Determine the (x, y) coordinate at the center of the cell enclosing the given text.  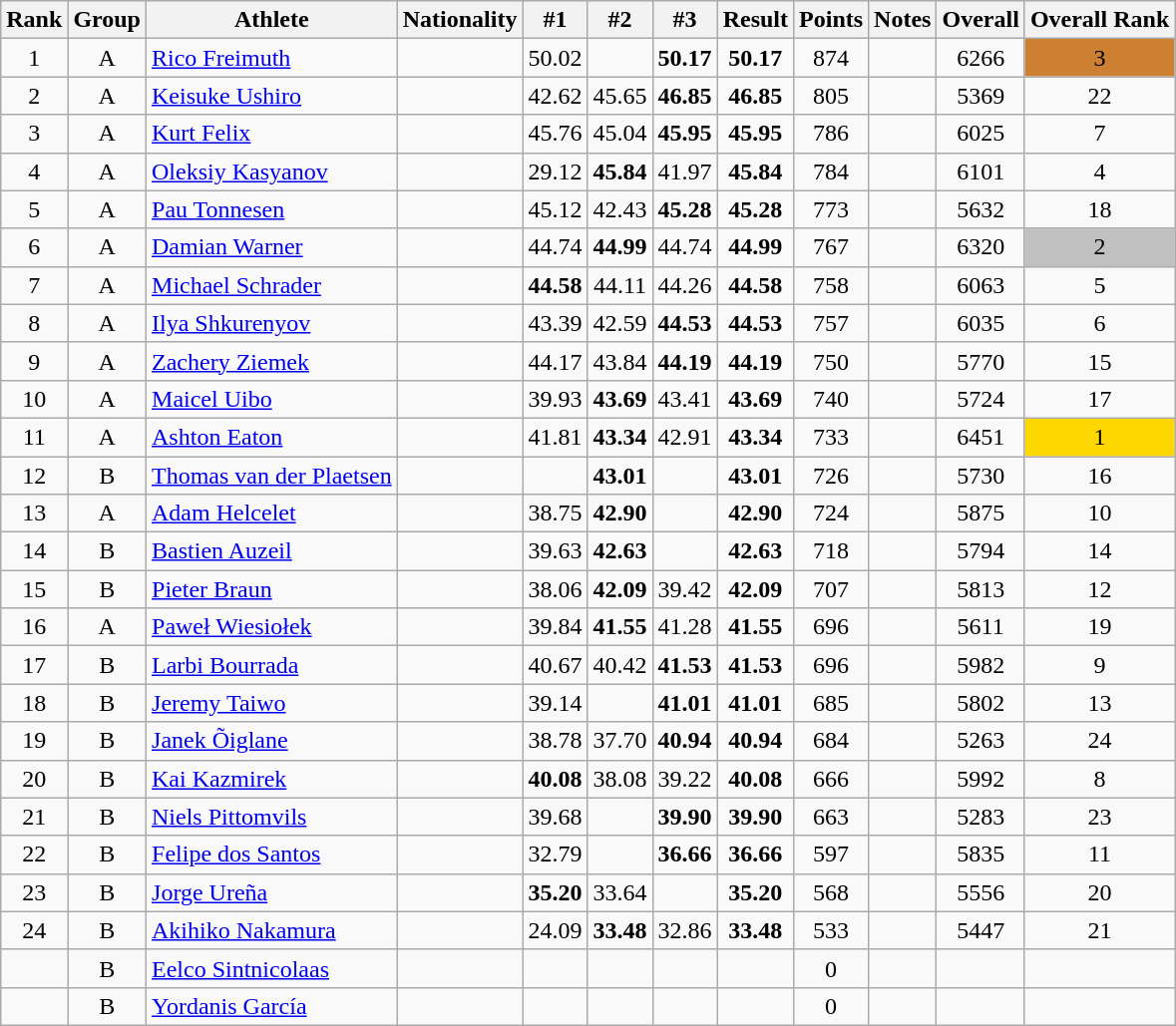
707 (832, 589)
Janek Õiglane (272, 741)
Larbi Bourrada (272, 665)
666 (832, 779)
6025 (980, 134)
Athlete (272, 20)
Ilya Shkurenyov (272, 323)
5730 (980, 476)
Points (832, 20)
Paweł Wiesiołek (272, 627)
41.97 (684, 171)
6451 (980, 437)
5770 (980, 361)
Damian Warner (272, 247)
Jorge Ureña (272, 892)
44.11 (620, 285)
5632 (980, 209)
6101 (980, 171)
750 (832, 361)
40.42 (620, 665)
5369 (980, 96)
773 (832, 209)
6035 (980, 323)
43.84 (620, 361)
5982 (980, 665)
874 (832, 58)
6063 (980, 285)
Keisuke Ushiro (272, 96)
Kurt Felix (272, 134)
533 (832, 930)
42.43 (620, 209)
5724 (980, 399)
42.62 (555, 96)
Group (108, 20)
726 (832, 476)
Felipe dos Santos (272, 855)
39.63 (555, 551)
39.22 (684, 779)
41.28 (684, 627)
Pieter Braun (272, 589)
29.12 (555, 171)
Overall Rank (1099, 20)
5283 (980, 817)
45.65 (620, 96)
597 (832, 855)
6320 (980, 247)
43.39 (555, 323)
#2 (620, 20)
Maicel Uibo (272, 399)
5802 (980, 703)
39.93 (555, 399)
6266 (980, 58)
5992 (980, 779)
5611 (980, 627)
39.68 (555, 817)
40.67 (555, 665)
805 (832, 96)
Niels Pittomvils (272, 817)
#1 (555, 20)
5835 (980, 855)
784 (832, 171)
44.17 (555, 361)
Yordanis García (272, 1006)
38.08 (620, 779)
37.70 (620, 741)
Thomas van der Plaetsen (272, 476)
Oleksiy Kasyanov (272, 171)
Eelco Sintnicolaas (272, 968)
Notes (903, 20)
38.75 (555, 513)
39.14 (555, 703)
5813 (980, 589)
42.91 (684, 437)
5875 (980, 513)
685 (832, 703)
684 (832, 741)
38.06 (555, 589)
767 (832, 247)
Result (755, 20)
568 (832, 892)
733 (832, 437)
44.26 (684, 285)
758 (832, 285)
Kai Kazmirek (272, 779)
5794 (980, 551)
32.79 (555, 855)
Zachery Ziemek (272, 361)
Pau Tonnesen (272, 209)
50.02 (555, 58)
Michael Schrader (272, 285)
Rico Freimuth (272, 58)
757 (832, 323)
718 (832, 551)
41.81 (555, 437)
663 (832, 817)
Akihiko Nakamura (272, 930)
786 (832, 134)
5447 (980, 930)
740 (832, 399)
Bastien Auzeil (272, 551)
45.04 (620, 134)
33.64 (620, 892)
24.09 (555, 930)
32.86 (684, 930)
39.84 (555, 627)
45.76 (555, 134)
5263 (980, 741)
45.12 (555, 209)
Ashton Eaton (272, 437)
42.59 (620, 323)
Overall (980, 20)
Adam Helcelet (272, 513)
724 (832, 513)
39.42 (684, 589)
Rank (34, 20)
Nationality (460, 20)
43.41 (684, 399)
#3 (684, 20)
38.78 (555, 741)
5556 (980, 892)
Jeremy Taiwo (272, 703)
